From the cell containing the given text, extract its center point as (x, y) coordinate. 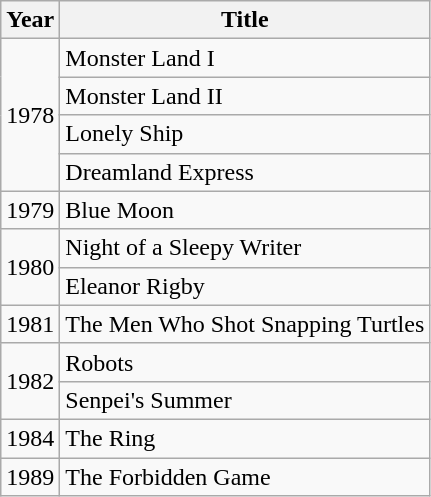
1978 (30, 115)
Senpei's Summer (245, 400)
1981 (30, 324)
1980 (30, 267)
The Forbidden Game (245, 477)
Dreamland Express (245, 172)
Title (245, 20)
Monster Land I (245, 58)
1984 (30, 438)
Lonely Ship (245, 134)
Eleanor Rigby (245, 286)
The Ring (245, 438)
The Men Who Shot Snapping Turtles (245, 324)
1989 (30, 477)
1979 (30, 210)
Robots (245, 362)
1982 (30, 381)
Night of a Sleepy Writer (245, 248)
Monster Land II (245, 96)
Year (30, 20)
Blue Moon (245, 210)
